Identify which cell holds the provided text, then report its (X, Y) central coordinate. 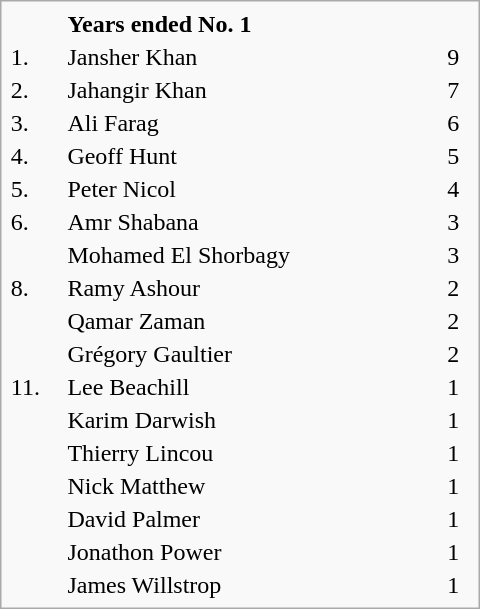
8. (36, 288)
5 (458, 156)
Jansher Khan (254, 57)
9 (458, 57)
Jonathon Power (254, 552)
6. (36, 222)
Qamar Zaman (254, 321)
Ali Farag (254, 123)
3. (36, 123)
Thierry Lincou (254, 453)
11. (36, 387)
Amr Shabana (254, 222)
4. (36, 156)
1. (36, 57)
Karim Darwish (254, 420)
Geoff Hunt (254, 156)
4 (458, 189)
James Willstrop (254, 585)
Jahangir Khan (254, 90)
Years ended No. 1 (254, 24)
Mohamed El Shorbagy (254, 255)
Peter Nicol (254, 189)
7 (458, 90)
2. (36, 90)
Lee Beachill (254, 387)
Grégory Gaultier (254, 354)
Ramy Ashour (254, 288)
David Palmer (254, 519)
Nick Matthew (254, 486)
6 (458, 123)
5. (36, 189)
